Find where the given text appears and provide that cell's center as (X, Y) coordinate. 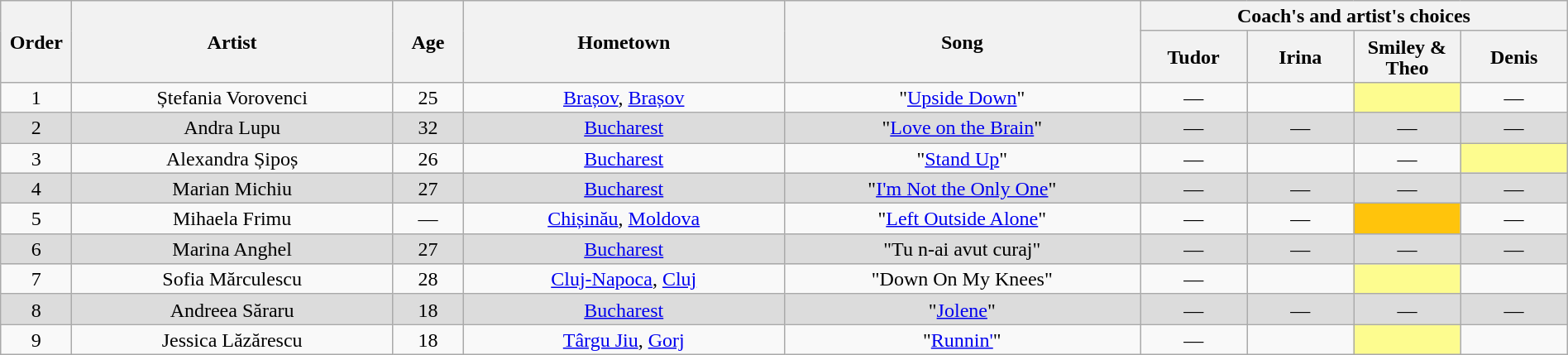
Hometown (624, 41)
28 (428, 280)
Order (36, 41)
9 (36, 339)
2 (36, 127)
26 (428, 157)
Andreea Săraru (232, 309)
Brașov, Brașov (624, 98)
Jessica Lăzărescu (232, 339)
Artist (232, 41)
Târgu Jiu, Gorj (624, 339)
Cluj-Napoca, Cluj (624, 280)
"Jolene" (963, 309)
8 (36, 309)
6 (36, 248)
Denis (1513, 56)
Marian Michiu (232, 189)
Song (963, 41)
Ștefania Vorovenci (232, 98)
Irina (1300, 56)
"Runnin'" (963, 339)
"Love on the Brain" (963, 127)
Smiley & Theo (1408, 56)
3 (36, 157)
7 (36, 280)
"I'm Not the Only One" (963, 189)
Mihaela Frimu (232, 218)
"Left Outside Alone" (963, 218)
"Tu n-ai avut curaj" (963, 248)
"Down On My Knees" (963, 280)
32 (428, 127)
Marina Anghel (232, 248)
Coach's and artist's choices (1355, 17)
Andra Lupu (232, 127)
Age (428, 41)
"Stand Up" (963, 157)
Chișinău, Moldova (624, 218)
Sofia Mărculescu (232, 280)
25 (428, 98)
Alexandra Șipoș (232, 157)
4 (36, 189)
"Upside Down" (963, 98)
5 (36, 218)
Tudor (1194, 56)
1 (36, 98)
